Return the (X, Y) coordinate for the center point of the cell that contains the specified text.  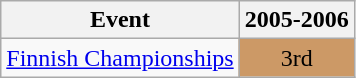
3rd (296, 58)
Event (120, 20)
2005-2006 (296, 20)
Finnish Championships (120, 58)
